Determine the [x, y] coordinate at the center of the cell enclosing the given text.  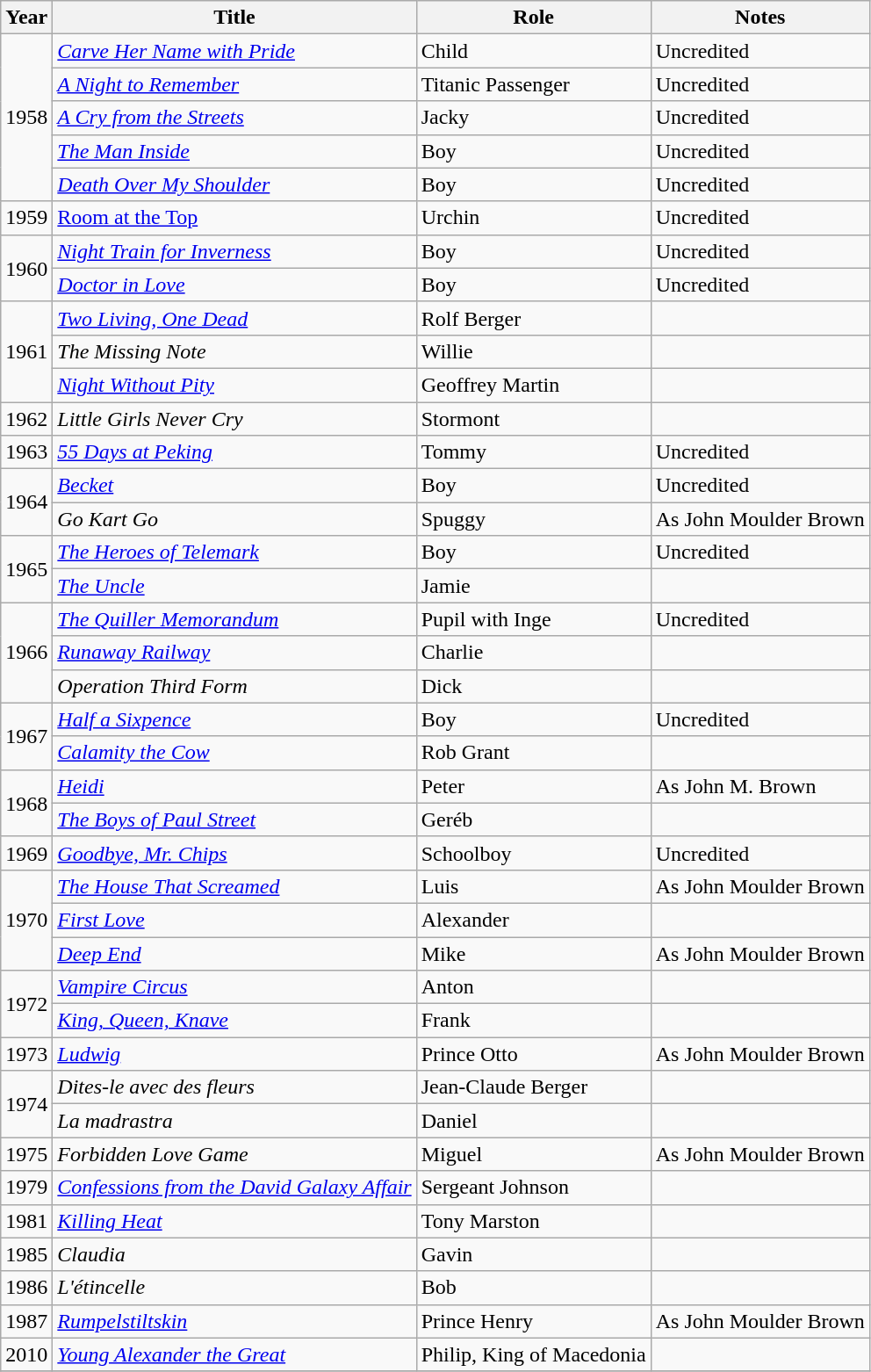
Heidi [234, 786]
Jacky [534, 118]
55 Days at Peking [234, 452]
Calamity the Cow [234, 753]
Willie [534, 351]
Geréb [534, 820]
Claudia [234, 1254]
Miguel [534, 1154]
Mike [534, 953]
1975 [26, 1154]
Jean-Claude Berger [534, 1087]
The Missing Note [234, 351]
Forbidden Love Game [234, 1154]
L'étincelle [234, 1288]
1966 [26, 653]
1959 [26, 218]
Spuggy [534, 519]
1968 [26, 803]
1973 [26, 1054]
Carve Her Name with Pride [234, 51]
Confessions from the David Galaxy Affair [234, 1188]
1969 [26, 853]
Tony Marston [534, 1221]
Bob [534, 1288]
King, Queen, Knave [234, 1021]
Killing Heat [234, 1221]
Runaway Railway [234, 653]
Room at the Top [234, 218]
Geoffrey Martin [534, 385]
Prince Henry [534, 1321]
Prince Otto [534, 1054]
The Quiller Memorandum [234, 619]
Dick [534, 686]
Dites-le avec des fleurs [234, 1087]
2010 [26, 1354]
Rumpelstiltskin [234, 1321]
First Love [234, 920]
Rolf Berger [534, 318]
Charlie [534, 653]
1967 [26, 736]
Jamie [534, 586]
Year [26, 18]
1962 [26, 419]
1960 [26, 268]
Alexander [534, 920]
Deep End [234, 953]
Title [234, 18]
Tommy [534, 452]
Little Girls Never Cry [234, 419]
Goodbye, Mr. Chips [234, 853]
1958 [26, 118]
Go Kart Go [234, 519]
Ludwig [234, 1054]
Rob Grant [534, 753]
1979 [26, 1188]
Becket [234, 486]
Sergeant Johnson [534, 1188]
Stormont [534, 419]
1965 [26, 569]
Operation Third Form [234, 686]
Schoolboy [534, 853]
Doctor in Love [234, 285]
A Cry from the Streets [234, 118]
Two Living, One Dead [234, 318]
Notes [760, 18]
Peter [534, 786]
1986 [26, 1288]
Gavin [534, 1254]
Daniel [534, 1121]
Night Without Pity [234, 385]
Titanic Passenger [534, 84]
As John M. Brown [760, 786]
Frank [534, 1021]
1970 [26, 920]
The Heroes of Telemark [234, 552]
Death Over My Shoulder [234, 184]
1987 [26, 1321]
The Boys of Paul Street [234, 820]
Urchin [534, 218]
La madrastra [234, 1121]
The Uncle [234, 586]
1961 [26, 351]
The Man Inside [234, 151]
Anton [534, 987]
1963 [26, 452]
1972 [26, 1004]
1974 [26, 1104]
Vampire Circus [234, 987]
Child [534, 51]
Role [534, 18]
Pupil with Inge [534, 619]
1985 [26, 1254]
The House That Screamed [234, 886]
1964 [26, 502]
1981 [26, 1221]
Philip, King of Macedonia [534, 1354]
Luis [534, 886]
Night Train for Inverness [234, 251]
A Night to Remember [234, 84]
Half a Sixpence [234, 719]
Young Alexander the Great [234, 1354]
